Extract the (X, Y) coordinate from the center of the cell holding the provided text.  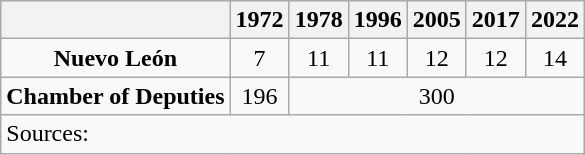
1972 (260, 20)
2022 (554, 20)
2017 (496, 20)
1996 (378, 20)
7 (260, 58)
1978 (318, 20)
196 (260, 96)
2005 (436, 20)
14 (554, 58)
Nuevo León (116, 58)
Chamber of Deputies (116, 96)
300 (436, 96)
Sources: (293, 134)
